Find where the given text appears and provide that cell's center as [x, y] coordinate. 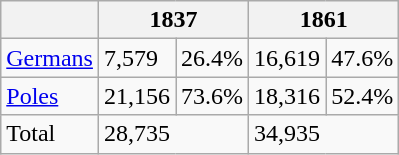
1861 [324, 20]
Poles [50, 96]
1837 [173, 20]
Germans [50, 58]
18,316 [288, 96]
16,619 [288, 58]
26.4% [212, 58]
73.6% [212, 96]
52.4% [362, 96]
47.6% [362, 58]
34,935 [324, 134]
Total [50, 134]
21,156 [136, 96]
7,579 [136, 58]
28,735 [173, 134]
